Pinpoint the cell where the given text exists, returning its [X, Y] midpoint coordinate. 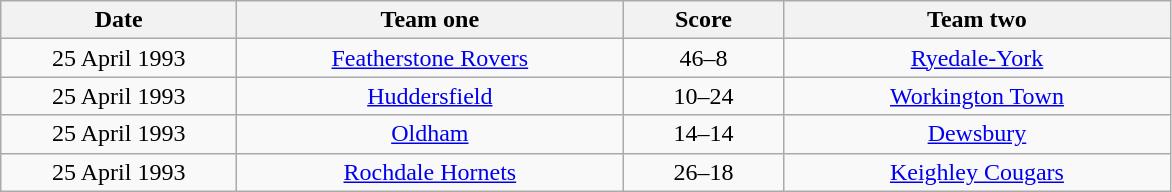
Rochdale Hornets [430, 172]
Keighley Cougars [977, 172]
Huddersfield [430, 96]
Ryedale-York [977, 58]
Oldham [430, 134]
46–8 [704, 58]
26–18 [704, 172]
Featherstone Rovers [430, 58]
Dewsbury [977, 134]
Team two [977, 20]
14–14 [704, 134]
Date [119, 20]
Team one [430, 20]
Workington Town [977, 96]
10–24 [704, 96]
Score [704, 20]
